Detect which cell encompasses the target text, then output its [x, y] center coordinate. 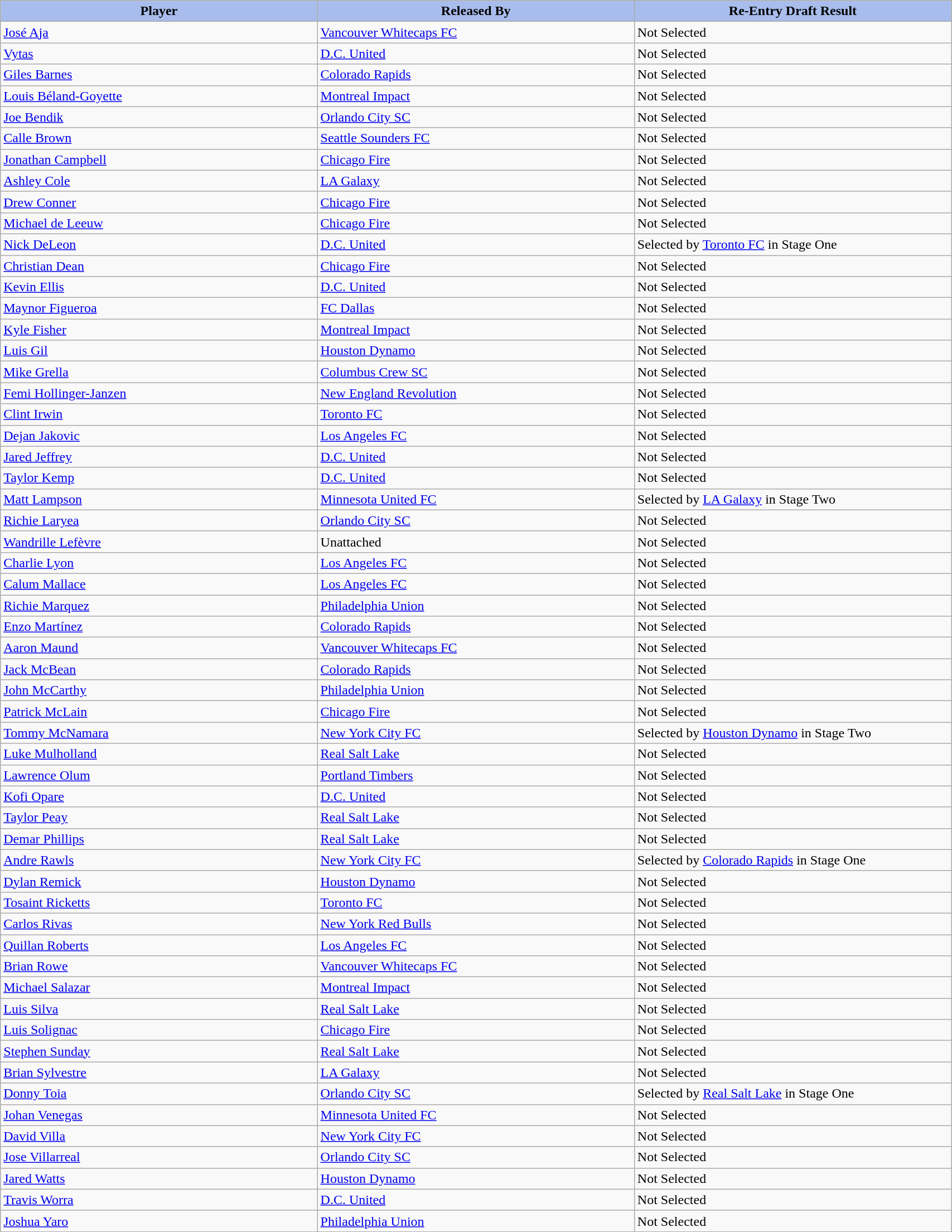
Richie Laryea [159, 520]
Clint Irwin [159, 414]
Nick DeLeon [159, 244]
Kofi Opare [159, 796]
John McCarthy [159, 690]
Columbus Crew SC [476, 372]
Selected by Houston Dynamo in Stage Two [792, 733]
Patrick McLain [159, 712]
Calle Brown [159, 138]
Lawrence Olum [159, 775]
Joe Bendik [159, 117]
Jack McBean [159, 669]
Tommy McNamara [159, 733]
Vytas [159, 54]
Richie Marquez [159, 605]
Maynor Figueroa [159, 308]
Femi Hollinger-Janzen [159, 393]
Demar Phillips [159, 839]
Player [159, 11]
Donny Toia [159, 1094]
Louis Béland-Goyette [159, 96]
Tosaint Ricketts [159, 902]
Joshua Yaro [159, 1221]
Enzo Martínez [159, 627]
Unattached [476, 542]
Taylor Peay [159, 818]
Taylor Kemp [159, 478]
Released By [476, 11]
Calum Mallace [159, 584]
Selected by Toronto FC in Stage One [792, 244]
Luis Solignac [159, 1030]
Portland Timbers [476, 775]
Jonathan Campbell [159, 160]
Michael de Leeuw [159, 223]
Charlie Lyon [159, 563]
Michael Salazar [159, 988]
Re-Entry Draft Result [792, 11]
Matt Lampson [159, 499]
New York Red Bulls [476, 924]
David Villa [159, 1136]
New England Revolution [476, 393]
Jared Watts [159, 1178]
Seattle Sounders FC [476, 138]
José Aja [159, 32]
Selected by Real Salt Lake in Stage One [792, 1094]
Quillan Roberts [159, 945]
FC Dallas [476, 308]
Andre Rawls [159, 860]
Brian Rowe [159, 967]
Luke Mulholland [159, 754]
Mike Grella [159, 372]
Luis Gil [159, 351]
Brian Sylvestre [159, 1072]
Dejan Jakovic [159, 436]
Travis Worra [159, 1200]
Kyle Fisher [159, 330]
Stephen Sunday [159, 1051]
Dylan Remick [159, 881]
Selected by LA Galaxy in Stage Two [792, 499]
Aaron Maund [159, 648]
Jared Jeffrey [159, 457]
Ashley Cole [159, 181]
Christian Dean [159, 266]
Johan Venegas [159, 1115]
Giles Barnes [159, 75]
Carlos Rivas [159, 924]
Selected by Colorado Rapids in Stage One [792, 860]
Jose Villarreal [159, 1157]
Wandrille Lefèvre [159, 542]
Luis Silva [159, 1009]
Drew Conner [159, 202]
Kevin Ellis [159, 287]
